Extract the [x, y] coordinate from the center of the cell holding the provided text.  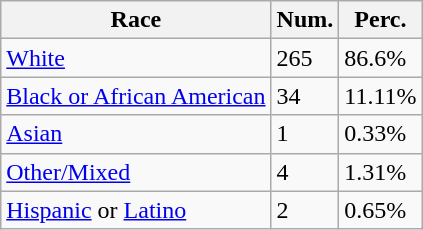
Race [136, 20]
1 [305, 134]
265 [305, 58]
Perc. [380, 20]
0.33% [380, 134]
White [136, 58]
2 [305, 210]
Other/Mixed [136, 172]
4 [305, 172]
34 [305, 96]
Num. [305, 20]
1.31% [380, 172]
Asian [136, 134]
Hispanic or Latino [136, 210]
0.65% [380, 210]
11.11% [380, 96]
86.6% [380, 58]
Black or African American [136, 96]
